Return the (x, y) coordinate for the center point of the cell that contains the specified text.  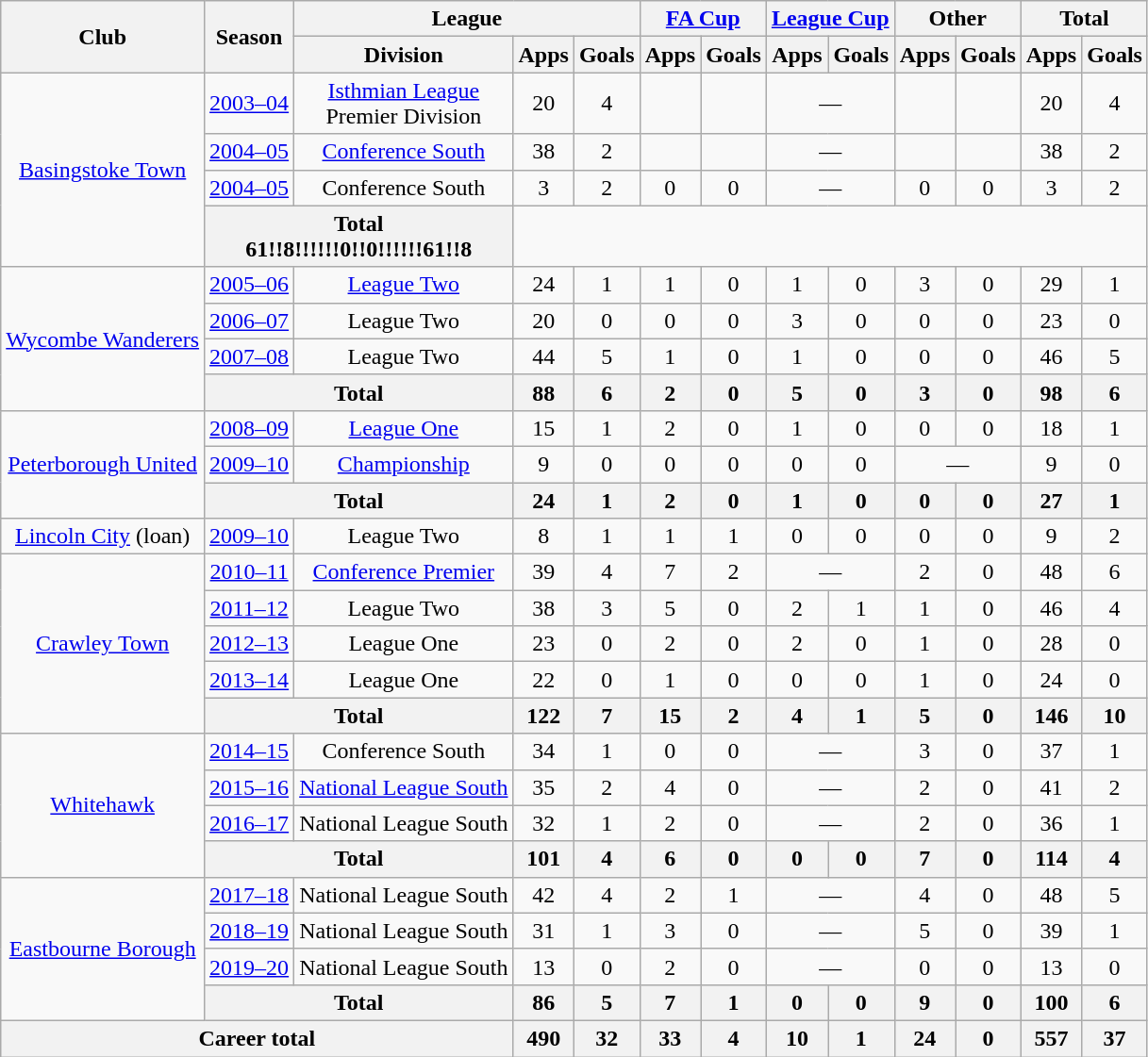
2007–08 (249, 356)
Career total (257, 1038)
88 (543, 392)
Club (103, 37)
2014–15 (249, 751)
29 (1051, 285)
Basingstoke Town (103, 170)
33 (670, 1038)
2018–19 (249, 931)
35 (543, 787)
2011–12 (249, 608)
27 (1051, 501)
2016–17 (249, 823)
Whitehawk (103, 805)
League Cup (830, 19)
2012–13 (249, 644)
31 (543, 931)
34 (543, 751)
Lincoln City (loan) (103, 537)
42 (543, 895)
44 (543, 356)
22 (543, 680)
114 (1051, 859)
Eastbourne Borough (103, 949)
2003–04 (249, 104)
Conference Premier (404, 572)
557 (1051, 1038)
86 (543, 1002)
101 (543, 859)
2005–06 (249, 285)
41 (1051, 787)
2006–07 (249, 321)
8 (543, 537)
Wycombe Wanderers (103, 339)
Total61!!8!!!!!!0!!0!!!!!!61!!8 (358, 236)
98 (1051, 392)
Season (249, 37)
FA Cup (703, 19)
490 (543, 1038)
2010–11 (249, 572)
Other (957, 19)
146 (1051, 716)
Isthmian LeaguePremier Division (404, 104)
2017–18 (249, 895)
100 (1051, 1002)
Division (404, 55)
122 (543, 716)
2019–20 (249, 966)
2008–09 (249, 428)
2013–14 (249, 680)
18 (1051, 428)
Crawley Town (103, 644)
Championship (404, 464)
2015–16 (249, 787)
28 (1051, 644)
36 (1051, 823)
League (468, 19)
Peterborough United (103, 464)
